Determine the [x, y] coordinate at the center of the cell enclosing the given text.  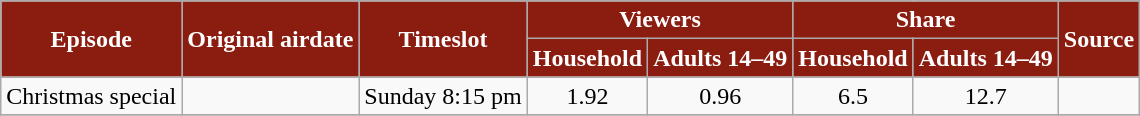
Timeslot [443, 39]
Sunday 8:15 pm [443, 96]
Share [926, 20]
Source [1098, 39]
Christmas special [92, 96]
6.5 [853, 96]
Original airdate [270, 39]
1.92 [587, 96]
12.7 [986, 96]
Viewers [660, 20]
Episode [92, 39]
0.96 [720, 96]
